Find where the given text appears and provide that cell's center as (x, y) coordinate. 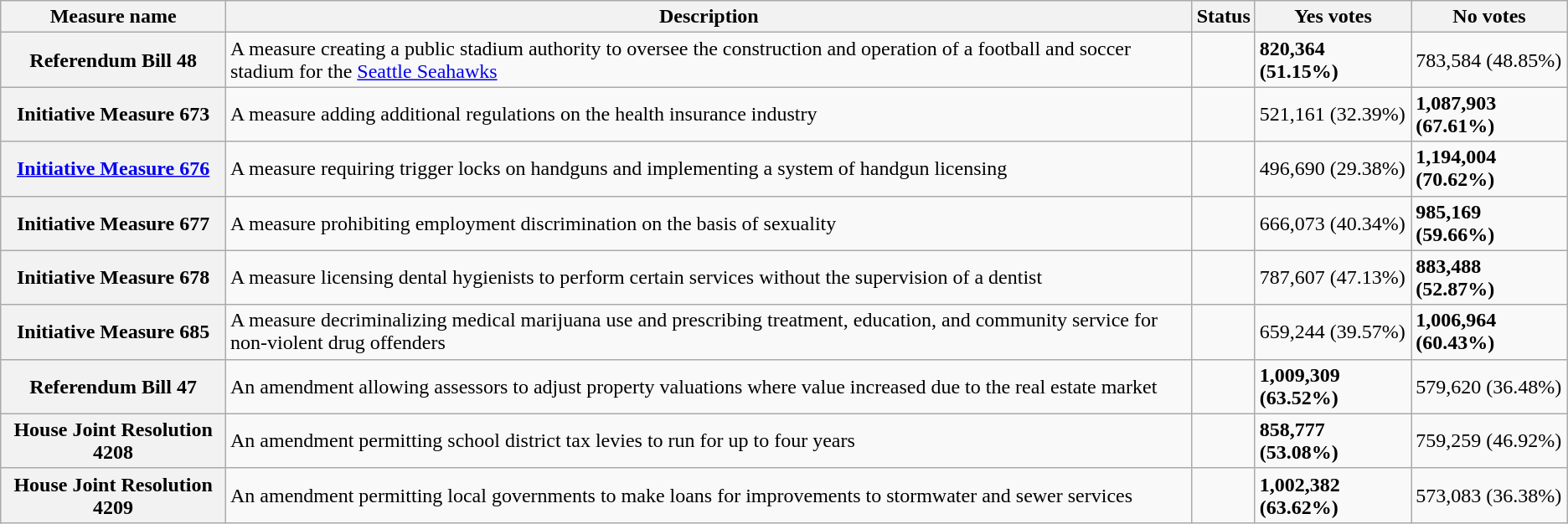
759,259 (46.92%) (1489, 440)
Initiative Measure 676 (114, 169)
An amendment permitting local governments to make loans for improvements to stormwater and sewer services (709, 496)
521,161 (32.39%) (1333, 114)
1,006,964 (60.43%) (1489, 331)
An amendment allowing assessors to adjust property valuations where value increased due to the real estate market (709, 387)
858,777 (53.08%) (1333, 440)
Referendum Bill 48 (114, 60)
Initiative Measure 673 (114, 114)
A measure requiring trigger locks on handguns and implementing a system of handgun licensing (709, 169)
House Joint Resolution 4209 (114, 496)
787,607 (47.13%) (1333, 278)
Referendum Bill 47 (114, 387)
Description (709, 17)
883,488 (52.87%) (1489, 278)
A measure decriminalizing medical marijuana use and prescribing treatment, education, and community service for non-violent drug offenders (709, 331)
A measure adding additional regulations on the health insurance industry (709, 114)
A measure prohibiting employment discrimination on the basis of sexuality (709, 223)
985,169 (59.66%) (1489, 223)
666,073 (40.34%) (1333, 223)
820,364 (51.15%) (1333, 60)
Initiative Measure 678 (114, 278)
A measure creating a public stadium authority to oversee the construction and operation of a football and soccer stadium for the Seattle Seahawks (709, 60)
1,002,382 (63.62%) (1333, 496)
Yes votes (1333, 17)
No votes (1489, 17)
Status (1223, 17)
1,087,903 (67.61%) (1489, 114)
573,083 (36.38%) (1489, 496)
Initiative Measure 677 (114, 223)
Measure name (114, 17)
1,009,309 (63.52%) (1333, 387)
579,620 (36.48%) (1489, 387)
783,584 (48.85%) (1489, 60)
496,690 (29.38%) (1333, 169)
Initiative Measure 685 (114, 331)
A measure licensing dental hygienists to perform certain services without the supervision of a dentist (709, 278)
An amendment permitting school district tax levies to run for up to four years (709, 440)
1,194,004 (70.62%) (1489, 169)
659,244 (39.57%) (1333, 331)
House Joint Resolution 4208 (114, 440)
